Return (x, y) of the center of cell containing provided text 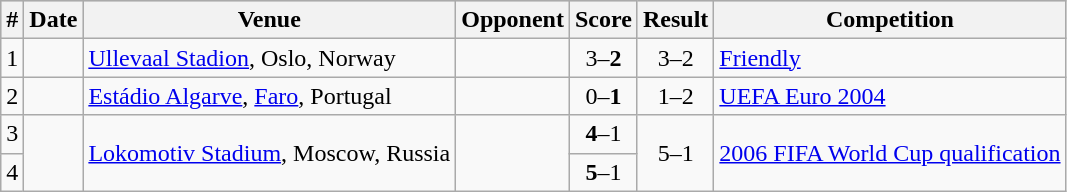
Result (675, 20)
1 (12, 58)
3 (12, 134)
2 (12, 96)
UEFA Euro 2004 (890, 96)
Estádio Algarve, Faro, Portugal (270, 96)
Ullevaal Stadion, Oslo, Norway (270, 58)
Lokomotiv Stadium, Moscow, Russia (270, 153)
Venue (270, 20)
4 (12, 172)
Score (603, 20)
Date (54, 20)
Opponent (513, 20)
# (12, 20)
Friendly (890, 58)
1–2 (675, 96)
Competition (890, 20)
0–1 (603, 96)
2006 FIFA World Cup qualification (890, 153)
4–1 (603, 134)
